Find where the given text appears and provide that cell's center as [x, y] coordinate. 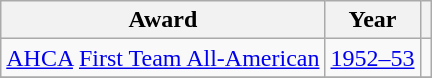
Award [163, 20]
Year [372, 20]
AHCA First Team All-American [163, 58]
1952–53 [372, 58]
